Search for the cell housing the specified text and yield its (X, Y) center coordinate. 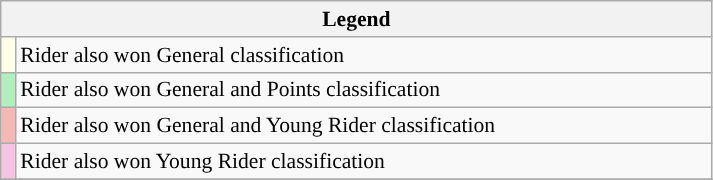
Rider also won General and Points classification (364, 90)
Legend (356, 19)
Rider also won General and Young Rider classification (364, 126)
Rider also won Young Rider classification (364, 162)
Rider also won General classification (364, 55)
